Locate the cell with the specified text and output its [X, Y] center coordinate. 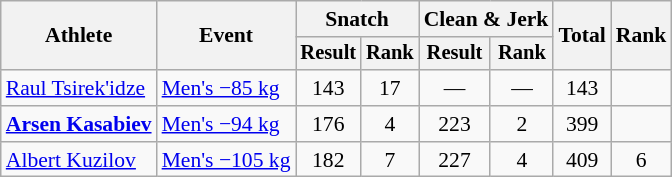
Arsen Kasabiev [79, 124]
4 [390, 124]
Event [226, 36]
17 [390, 88]
Snatch [358, 19]
Men's −94 kg [226, 124]
Clean & Jerk [486, 19]
Athlete [79, 36]
223 [455, 124]
176 [329, 124]
2 [522, 124]
Total [582, 36]
399 [582, 124]
Men's −85 kg [226, 88]
Raul Tsirek'idze [79, 88]
